Identify which cell holds the provided text, then report its [X, Y] central coordinate. 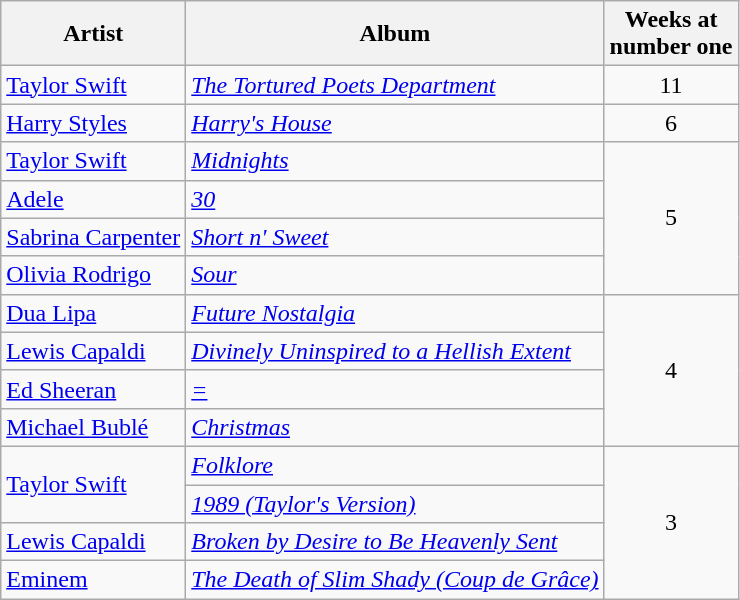
Artist [94, 34]
Michael Bublé [94, 427]
Broken by Desire to Be Heavenly Sent [395, 542]
30 [395, 199]
Short n' Sweet [395, 237]
Adele [94, 199]
Divinely Uninspired to a Hellish Extent [395, 351]
Ed Sheeran [94, 389]
Harry's House [395, 123]
Sour [395, 275]
The Tortured Poets Department [395, 85]
Album [395, 34]
Harry Styles [94, 123]
= [395, 389]
1989 (Taylor's Version) [395, 503]
4 [671, 370]
Sabrina Carpenter [94, 237]
Future Nostalgia [395, 313]
5 [671, 218]
Weeks atnumber one [671, 34]
Olivia Rodrigo [94, 275]
11 [671, 85]
Dua Lipa [94, 313]
Midnights [395, 161]
6 [671, 123]
Eminem [94, 580]
Folklore [395, 465]
The Death of Slim Shady (Coup de Grâce) [395, 580]
3 [671, 522]
Christmas [395, 427]
